From the cell containing the given text, extract its center point as (x, y) coordinate. 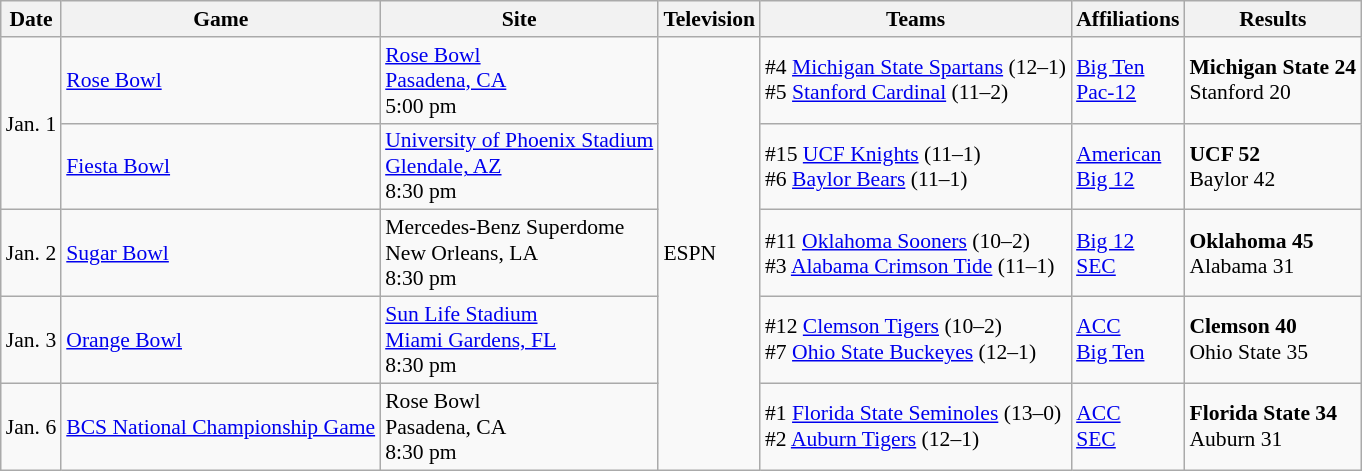
Rose BowlPasadena, CA8:30 pm (519, 426)
Affiliations (1128, 19)
Mercedes-Benz SuperdomeNew Orleans, LA8:30 pm (519, 254)
Jan. 3 (31, 340)
Results (1272, 19)
Clemson 40Ohio State 35 (1272, 340)
Orange Bowl (220, 340)
Sugar Bowl (220, 254)
BCS National Championship Game (220, 426)
Michigan State 24Stanford 20 (1272, 80)
Jan. 6 (31, 426)
AmericanBig 12 (1128, 166)
ACCSEC (1128, 426)
ESPN (709, 254)
Jan. 1 (31, 124)
ACCBig Ten (1128, 340)
Big 12SEC (1128, 254)
Rose BowlPasadena, CA5:00 pm (519, 80)
Rose Bowl (220, 80)
#12 Clemson Tigers (10–2)#7 Ohio State Buckeyes (12–1) (916, 340)
Big TenPac-12 (1128, 80)
Site (519, 19)
Television (709, 19)
Florida State 34Auburn 31 (1272, 426)
#11 Oklahoma Sooners (10–2)#3 Alabama Crimson Tide (11–1) (916, 254)
Oklahoma 45Alabama 31 (1272, 254)
Fiesta Bowl (220, 166)
Game (220, 19)
#15 UCF Knights (11–1)#6 Baylor Bears (11–1) (916, 166)
#4 Michigan State Spartans (12–1)#5 Stanford Cardinal (11–2) (916, 80)
Date (31, 19)
University of Phoenix StadiumGlendale, AZ8:30 pm (519, 166)
Sun Life StadiumMiami Gardens, FL8:30 pm (519, 340)
Teams (916, 19)
#1 Florida State Seminoles (13–0)#2 Auburn Tigers (12–1) (916, 426)
UCF 52Baylor 42 (1272, 166)
Jan. 2 (31, 254)
